Return (X, Y) of the center of cell containing provided text 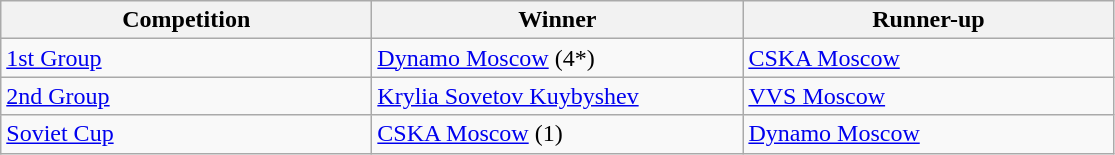
Dynamo Moscow (4*) (558, 58)
Winner (558, 20)
1st Group (186, 58)
Runner-up (928, 20)
CSKA Moscow (1) (558, 134)
Dynamo Moscow (928, 134)
CSKA Moscow (928, 58)
2nd Group (186, 96)
Soviet Cup (186, 134)
Competition (186, 20)
Krylia Sovetov Kuybyshev (558, 96)
VVS Moscow (928, 96)
